Scan for the cell matching the given text and deliver its [X, Y] coordinate at center. 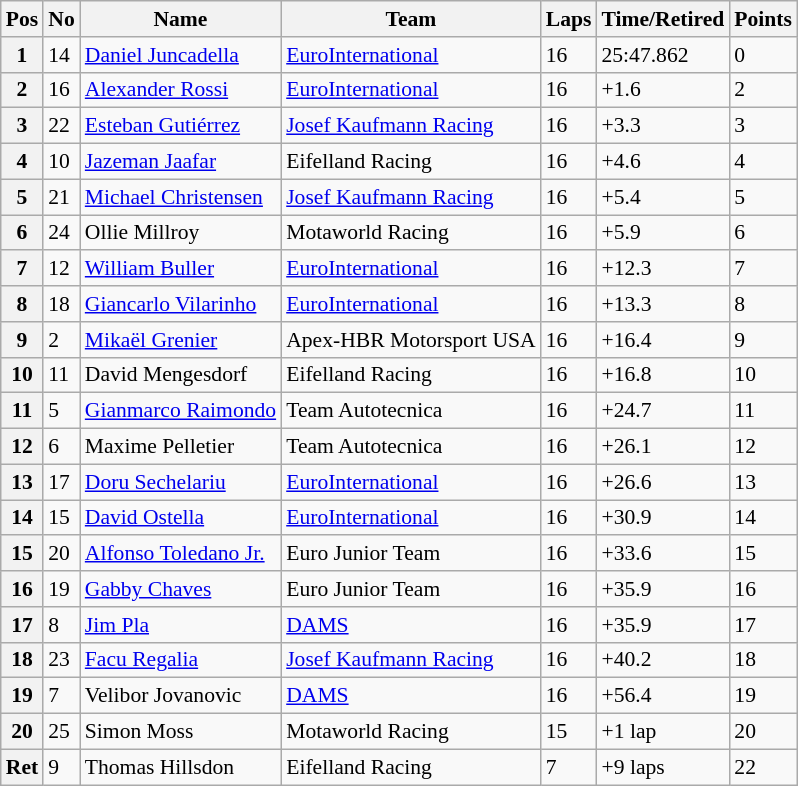
Time/Retired [662, 19]
Jim Pla [180, 625]
+16.4 [662, 340]
+26.1 [662, 447]
No [62, 19]
Facu Regalia [180, 660]
25:47.862 [662, 55]
1 [22, 55]
Team [411, 19]
Thomas Hillsdon [180, 767]
Jazeman Jaafar [180, 162]
Ret [22, 767]
Ollie Millroy [180, 233]
21 [62, 197]
+5.4 [662, 197]
+16.8 [662, 375]
25 [62, 732]
+12.3 [662, 269]
Alfonso Toledano Jr. [180, 554]
0 [763, 55]
Doru Sechelariu [180, 482]
Simon Moss [180, 732]
Gianmarco Raimondo [180, 411]
Gabby Chaves [180, 589]
Alexander Rossi [180, 90]
+4.6 [662, 162]
Michael Christensen [180, 197]
Esteban Gutiérrez [180, 126]
+30.9 [662, 518]
Laps [569, 19]
Pos [22, 19]
+56.4 [662, 696]
David Ostella [180, 518]
+26.6 [662, 482]
William Buller [180, 269]
+13.3 [662, 304]
Apex-HBR Motorsport USA [411, 340]
23 [62, 660]
+9 laps [662, 767]
David Mengesdorf [180, 375]
+24.7 [662, 411]
Mikaël Grenier [180, 340]
Maxime Pelletier [180, 447]
Daniel Juncadella [180, 55]
+5.9 [662, 233]
Velibor Jovanovic [180, 696]
24 [62, 233]
+3.3 [662, 126]
+33.6 [662, 554]
+1 lap [662, 732]
+1.6 [662, 90]
Points [763, 19]
Name [180, 19]
Giancarlo Vilarinho [180, 304]
+40.2 [662, 660]
